Detect which cell encompasses the target text, then output its (X, Y) center coordinate. 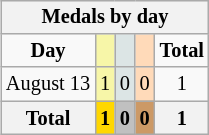
Medals by day (105, 17)
August 13 (48, 84)
Day (48, 51)
